Detect which cell encompasses the target text, then output its (x, y) center coordinate. 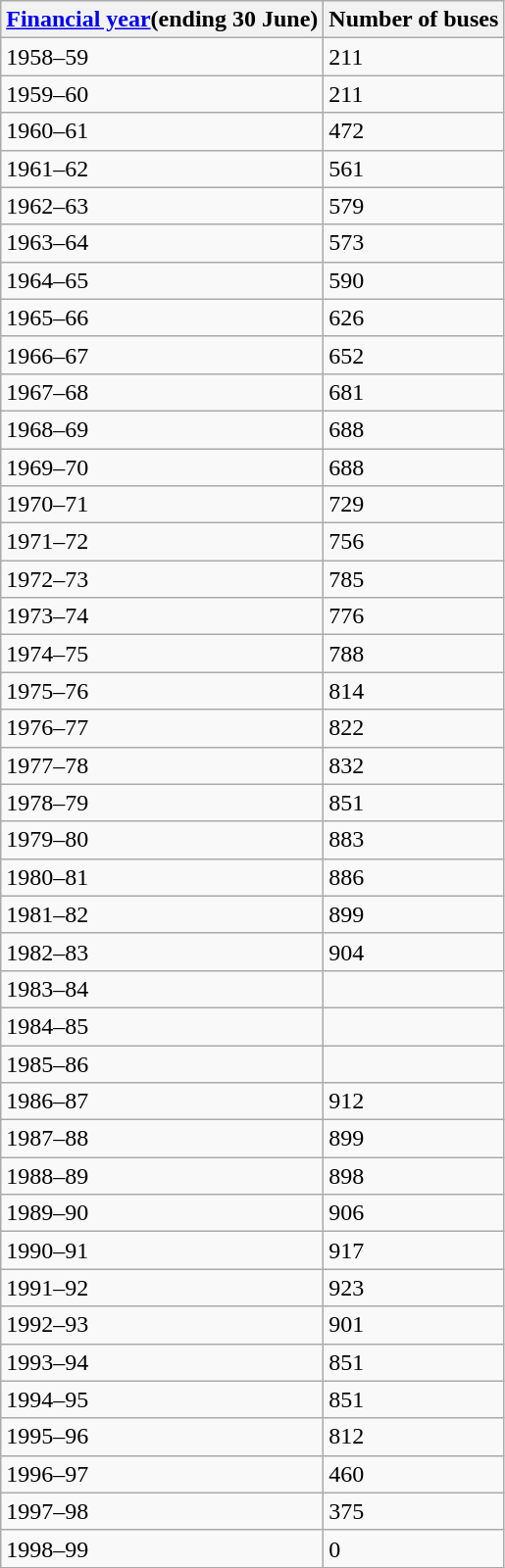
814 (414, 691)
1965–66 (163, 318)
652 (414, 355)
Number of buses (414, 20)
375 (414, 1511)
906 (414, 1213)
788 (414, 654)
1991–92 (163, 1288)
1960–61 (163, 131)
0 (414, 1548)
573 (414, 243)
1983–84 (163, 989)
901 (414, 1325)
590 (414, 280)
832 (414, 765)
1985–86 (163, 1063)
883 (414, 840)
1994–95 (163, 1399)
756 (414, 542)
1993–94 (163, 1362)
1963–64 (163, 243)
1968–69 (163, 429)
579 (414, 206)
822 (414, 728)
472 (414, 131)
812 (414, 1437)
1974–75 (163, 654)
923 (414, 1288)
1973–74 (163, 616)
1969–70 (163, 467)
1976–77 (163, 728)
1975–76 (163, 691)
1971–72 (163, 542)
626 (414, 318)
1996–97 (163, 1474)
1966–67 (163, 355)
1998–99 (163, 1548)
904 (414, 952)
785 (414, 579)
1997–98 (163, 1511)
729 (414, 505)
1989–90 (163, 1213)
912 (414, 1102)
886 (414, 877)
1987–88 (163, 1139)
1988–89 (163, 1176)
1979–80 (163, 840)
1986–87 (163, 1102)
1964–65 (163, 280)
1978–79 (163, 803)
1958–59 (163, 57)
460 (414, 1474)
681 (414, 392)
1961–62 (163, 169)
1995–96 (163, 1437)
1967–68 (163, 392)
776 (414, 616)
1982–83 (163, 952)
1992–93 (163, 1325)
1962–63 (163, 206)
Financial year(ending 30 June) (163, 20)
917 (414, 1250)
1977–78 (163, 765)
1990–91 (163, 1250)
1980–81 (163, 877)
1970–71 (163, 505)
898 (414, 1176)
1984–85 (163, 1026)
1972–73 (163, 579)
1959–60 (163, 94)
561 (414, 169)
1981–82 (163, 914)
